Determine the [x, y] coordinate at the center of the cell enclosing the given text.  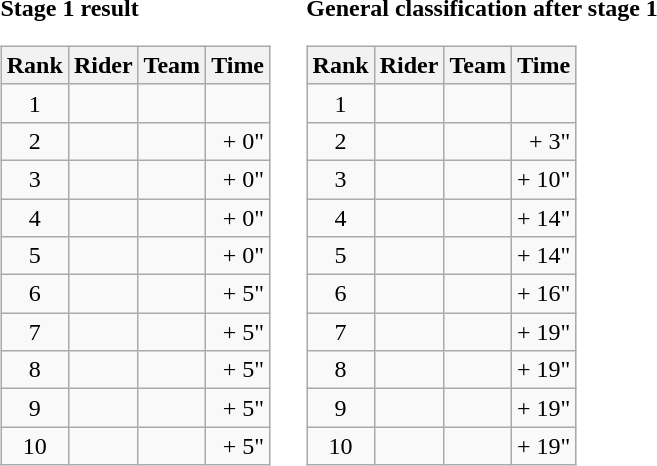
+ 3" [543, 141]
+ 16" [543, 294]
+ 10" [543, 179]
